Output the [X, Y] coordinate of the center of the cell containing the given text.  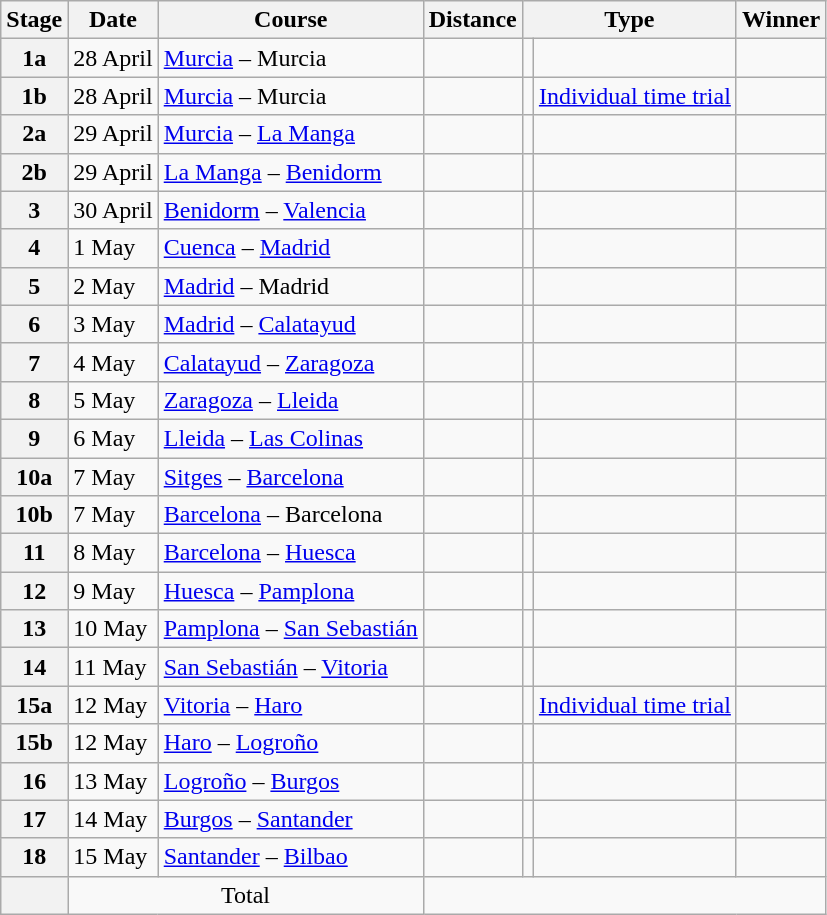
Total [246, 895]
4 May [113, 362]
1a [34, 58]
Sitges – Barcelona [290, 477]
15a [34, 705]
Type [629, 20]
Date [113, 20]
Lleida – Las Colinas [290, 438]
30 April [113, 210]
Barcelona – Barcelona [290, 515]
Calatayud – Zaragoza [290, 362]
8 [34, 400]
Stage [34, 20]
10a [34, 477]
18 [34, 857]
2b [34, 172]
5 May [113, 400]
Benidorm – Valencia [290, 210]
Madrid – Madrid [290, 286]
Madrid – Calatayud [290, 324]
Winner [780, 20]
San Sebastián – Vitoria [290, 667]
15b [34, 743]
11 May [113, 667]
Cuenca – Madrid [290, 248]
9 May [113, 591]
Course [290, 20]
4 [34, 248]
Logroño – Burgos [290, 781]
10b [34, 515]
Vitoria – Haro [290, 705]
Distance [472, 20]
Murcia – La Manga [290, 134]
Haro – Logroño [290, 743]
Zaragoza – Lleida [290, 400]
17 [34, 819]
7 [34, 362]
1b [34, 96]
2 May [113, 286]
14 [34, 667]
11 [34, 553]
2a [34, 134]
12 [34, 591]
Santander – Bilbao [290, 857]
9 [34, 438]
3 May [113, 324]
14 May [113, 819]
6 [34, 324]
16 [34, 781]
10 May [113, 629]
15 May [113, 857]
Barcelona – Huesca [290, 553]
Huesca – Pamplona [290, 591]
La Manga – Benidorm [290, 172]
13 [34, 629]
1 May [113, 248]
Pamplona – San Sebastián [290, 629]
Burgos – Santander [290, 819]
8 May [113, 553]
3 [34, 210]
13 May [113, 781]
5 [34, 286]
6 May [113, 438]
